Detect which cell encompasses the target text, then output its (X, Y) center coordinate. 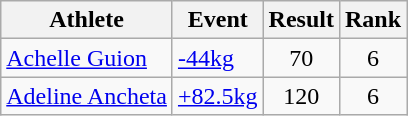
+82.5kg (218, 96)
70 (301, 58)
Athlete (87, 20)
Event (218, 20)
-44kg (218, 58)
Achelle Guion (87, 58)
120 (301, 96)
Result (301, 20)
Adeline Ancheta (87, 96)
Rank (372, 20)
